Pinpoint the cell where the given text exists, returning its (X, Y) midpoint coordinate. 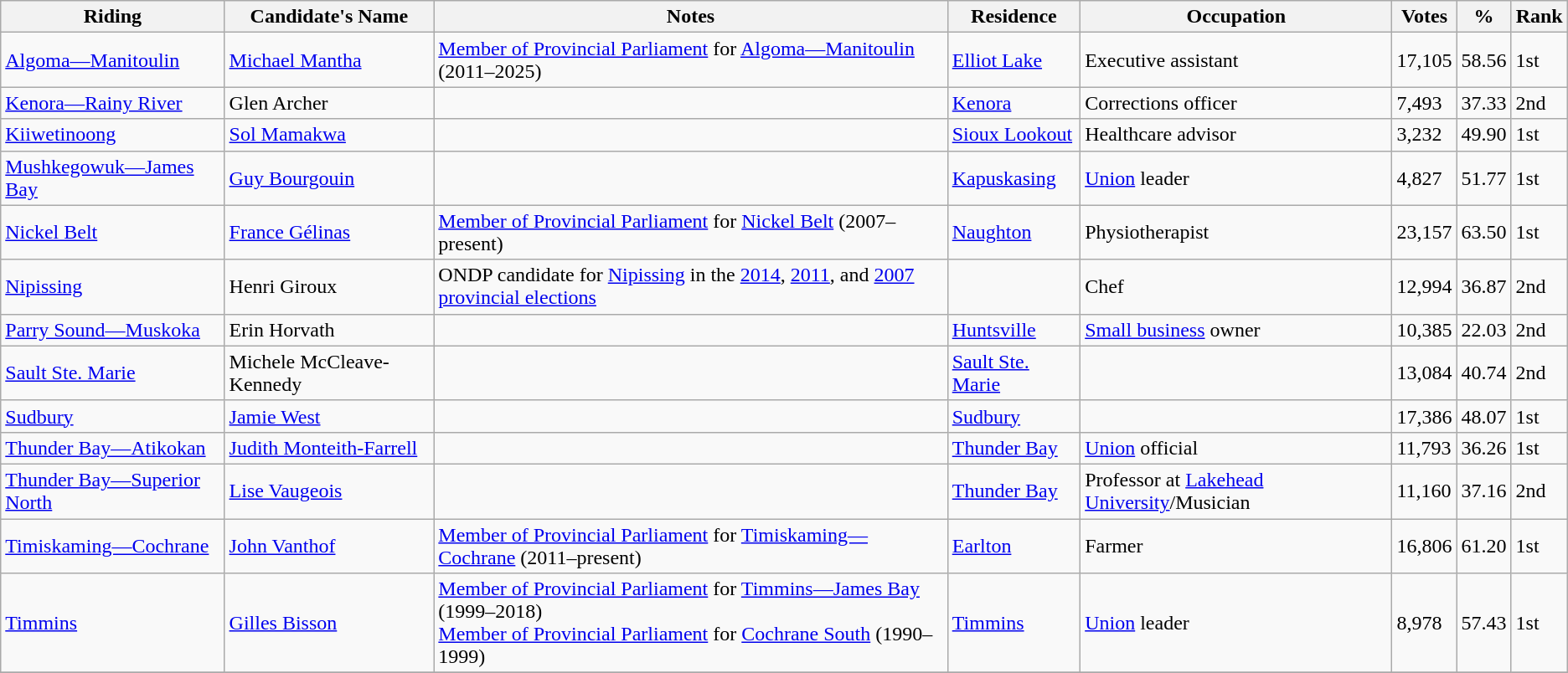
22.03 (1484, 330)
Elliot Lake (1014, 60)
37.33 (1484, 103)
ONDP candidate for Nipissing in the 2014, 2011, and 2007 provincial elections (690, 286)
Kiiwetinoong (112, 135)
Executive assistant (1236, 60)
Parry Sound—Muskoka (112, 330)
France Gélinas (329, 233)
Physiotherapist (1236, 233)
Chef (1236, 286)
37.16 (1484, 491)
36.26 (1484, 448)
10,385 (1424, 330)
Union official (1236, 448)
Member of Provincial Parliament for Timiskaming—Cochrane (2011–present) (690, 546)
63.50 (1484, 233)
Kenora (1014, 103)
Rank (1540, 17)
Guy Bourgouin (329, 177)
Erin Horvath (329, 330)
Michele McCleave-Kennedy (329, 373)
Glen Archer (329, 103)
49.90 (1484, 135)
8,978 (1424, 623)
7,493 (1424, 103)
3,232 (1424, 135)
Farmer (1236, 546)
Timiskaming—Cochrane (112, 546)
17,105 (1424, 60)
Member of Provincial Parliament for Algoma—Manitoulin (2011–2025) (690, 60)
Kenora—Rainy River (112, 103)
John Vanthof (329, 546)
Kapuskasing (1014, 177)
Earlton (1014, 546)
40.74 (1484, 373)
4,827 (1424, 177)
Healthcare advisor (1236, 135)
Member of Provincial Parliament for Timmins—James Bay (1999–2018) Member of Provincial Parliament for Cochrane South (1990–1999) (690, 623)
11,160 (1424, 491)
Small business owner (1236, 330)
Jamie West (329, 416)
13,084 (1424, 373)
Riding (112, 17)
Sioux Lookout (1014, 135)
Mushkegowuk—James Bay (112, 177)
23,157 (1424, 233)
% (1484, 17)
Corrections officer (1236, 103)
48.07 (1484, 416)
11,793 (1424, 448)
Algoma—Manitoulin (112, 60)
Occupation (1236, 17)
Thunder Bay—Atikokan (112, 448)
57.43 (1484, 623)
Candidate's Name (329, 17)
Gilles Bisson (329, 623)
Naughton (1014, 233)
17,386 (1424, 416)
Henri Giroux (329, 286)
Nipissing (112, 286)
Nickel Belt (112, 233)
Professor at Lakehead University/Musician (1236, 491)
Thunder Bay—Superior North (112, 491)
16,806 (1424, 546)
61.20 (1484, 546)
Residence (1014, 17)
Notes (690, 17)
Judith Monteith-Farrell (329, 448)
Member of Provincial Parliament for Nickel Belt (2007–present) (690, 233)
58.56 (1484, 60)
51.77 (1484, 177)
Sol Mamakwa (329, 135)
Michael Mantha (329, 60)
Lise Vaugeois (329, 491)
36.87 (1484, 286)
Huntsville (1014, 330)
Votes (1424, 17)
12,994 (1424, 286)
